For the text-containing cell, return its midpoint in [X, Y] coordinate format. 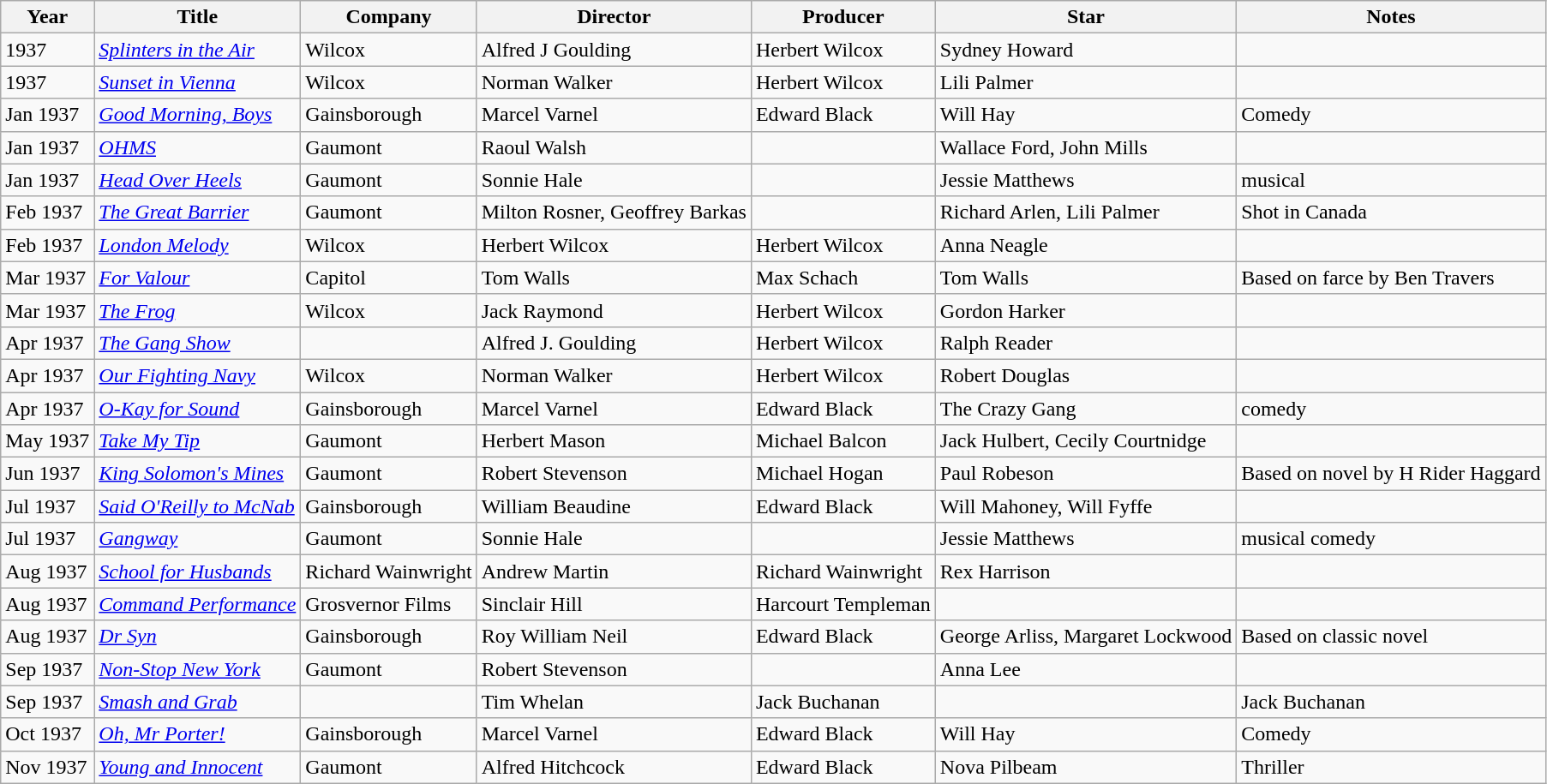
Said O'Reilly to McNab [197, 506]
The Gang Show [197, 343]
Young and Innocent [197, 767]
Non-Stop New York [197, 669]
Harcourt Templeman [843, 604]
Gordon Harker [1085, 310]
Anna Neagle [1085, 245]
Head Over Heels [197, 180]
George Arliss, Margaret Lockwood [1085, 637]
The Frog [197, 310]
Company [389, 17]
Michael Balcon [843, 441]
Richard Arlen, Lili Palmer [1085, 212]
Andrew Martin [614, 572]
Jack Hulbert, Cecily Courtnidge [1085, 441]
musical comedy [1391, 539]
Based on classic novel [1391, 637]
Dr Syn [197, 637]
Year [48, 17]
Title [197, 17]
Sunset in Vienna [197, 82]
Robert Douglas [1085, 375]
Max Schach [843, 278]
Lili Palmer [1085, 82]
Notes [1391, 17]
Alfred Hitchcock [614, 767]
Sydney Howard [1085, 50]
Shot in Canada [1391, 212]
Tim Whelan [614, 702]
Splinters in the Air [197, 50]
Rex Harrison [1085, 572]
Capitol [389, 278]
Sinclair Hill [614, 604]
Oct 1937 [48, 734]
Alfred J Goulding [614, 50]
Herbert Mason [614, 441]
Michael Hogan [843, 474]
musical [1391, 180]
Roy William Neil [614, 637]
Raoul Walsh [614, 147]
comedy [1391, 409]
Good Morning, Boys [197, 115]
Jack Raymond [614, 310]
Anna Lee [1085, 669]
Star [1085, 17]
Ralph Reader [1085, 343]
OHMS [197, 147]
Take My Tip [197, 441]
Director [614, 17]
Jun 1937 [48, 474]
Based on farce by Ben Travers [1391, 278]
London Melody [197, 245]
Nov 1937 [48, 767]
Milton Rosner, Geoffrey Barkas [614, 212]
School for Husbands [197, 572]
Thriller [1391, 767]
Wallace Ford, John Mills [1085, 147]
Alfred J. Goulding [614, 343]
Based on novel by H Rider Haggard [1391, 474]
Our Fighting Navy [197, 375]
King Solomon's Mines [197, 474]
Command Performance [197, 604]
Paul Robeson [1085, 474]
Grosvernor Films [389, 604]
For Valour [197, 278]
Gangway [197, 539]
The Crazy Gang [1085, 409]
William Beaudine [614, 506]
Oh, Mr Porter! [197, 734]
May 1937 [48, 441]
Will Mahoney, Will Fyffe [1085, 506]
O-Kay for Sound [197, 409]
The Great Barrier [197, 212]
Producer [843, 17]
Nova Pilbeam [1085, 767]
Smash and Grab [197, 702]
